Output the (X, Y) coordinate of the center of the cell containing the given text.  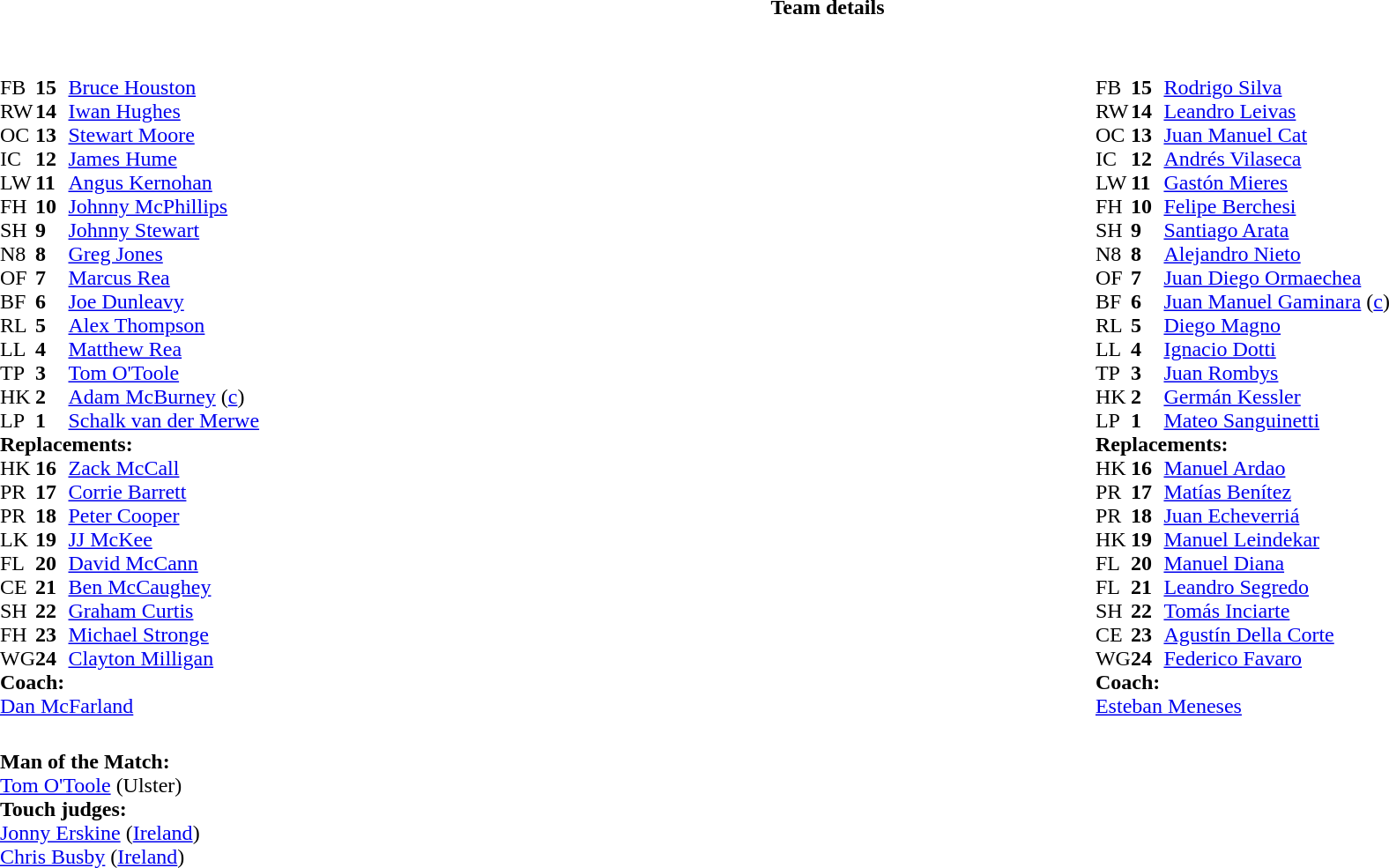
JJ McKee (164, 539)
Bruce Houston (164, 88)
Stewart Moore (164, 136)
Coach: (130, 682)
Iwan Hughes (164, 111)
Joe Dunleavy (164, 301)
Johnny McPhillips (164, 206)
Marcus Rea (164, 278)
Corrie Barrett (164, 492)
Dan McFarland (130, 707)
Tom O'Toole (164, 374)
LK (18, 539)
Alex Thompson (164, 326)
Adam McBurney (c) (164, 397)
Clayton Milligan (164, 659)
Replacements: (130, 444)
Schalk van der Merwe (164, 421)
Angus Kernohan (164, 183)
Johnny Stewart (164, 231)
Matthew Rea (164, 349)
David McCann (164, 564)
Ben McCaughey (164, 587)
Michael Stronge (164, 634)
Zack McCall (164, 469)
Graham Curtis (164, 612)
Peter Cooper (164, 516)
James Hume (164, 159)
Greg Jones (164, 254)
